Pinpoint the cell where the given text exists, returning its [X, Y] midpoint coordinate. 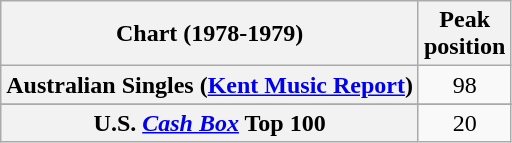
Peakposition [464, 34]
98 [464, 85]
20 [464, 123]
Chart (1978-1979) [210, 34]
U.S. Cash Box Top 100 [210, 123]
Australian Singles (Kent Music Report) [210, 85]
